Search for the cell housing the specified text and yield its [x, y] center coordinate. 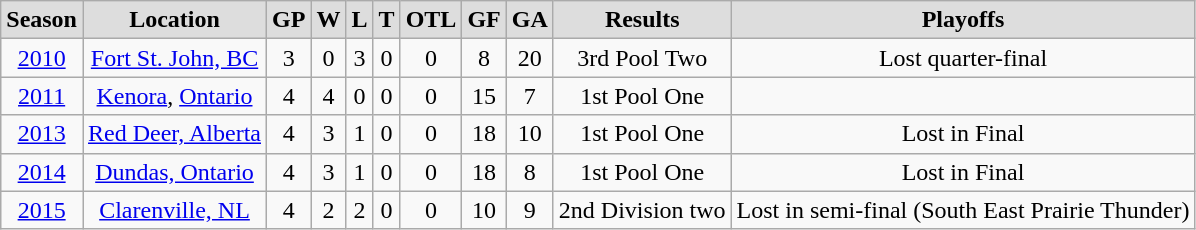
OTL [431, 20]
2011 [42, 96]
15 [484, 96]
Red Deer, Alberta [174, 134]
2013 [42, 134]
GA [530, 20]
Dundas, Ontario [174, 172]
Lost in semi-final (South East Prairie Thunder) [963, 210]
Location [174, 20]
Fort St. John, BC [174, 58]
Season [42, 20]
Results [642, 20]
2015 [42, 210]
GP [289, 20]
9 [530, 210]
2014 [42, 172]
GF [484, 20]
7 [530, 96]
Clarenville, NL [174, 210]
2nd Division two [642, 210]
3rd Pool Two [642, 58]
Kenora, Ontario [174, 96]
20 [530, 58]
T [386, 20]
L [360, 20]
W [328, 20]
Lost quarter-final [963, 58]
2010 [42, 58]
Playoffs [963, 20]
